Find where the given text appears and provide that cell's center as (x, y) coordinate. 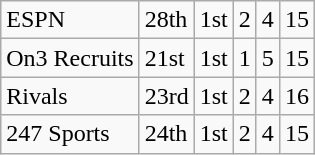
23rd (166, 96)
28th (166, 20)
16 (296, 96)
21st (166, 58)
247 Sports (70, 134)
ESPN (70, 20)
On3 Recruits (70, 58)
24th (166, 134)
5 (268, 58)
Rivals (70, 96)
1 (244, 58)
